Pinpoint the cell where the given text exists, returning its [x, y] midpoint coordinate. 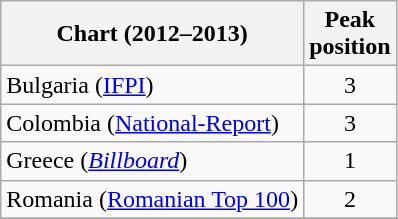
Bulgaria (IFPI) [152, 85]
2 [350, 199]
Romania (Romanian Top 100) [152, 199]
Chart (2012–2013) [152, 34]
1 [350, 161]
Colombia (National-Report) [152, 123]
Peakposition [350, 34]
Greece (Billboard) [152, 161]
